Pinpoint the cell where the given text exists, returning its (X, Y) midpoint coordinate. 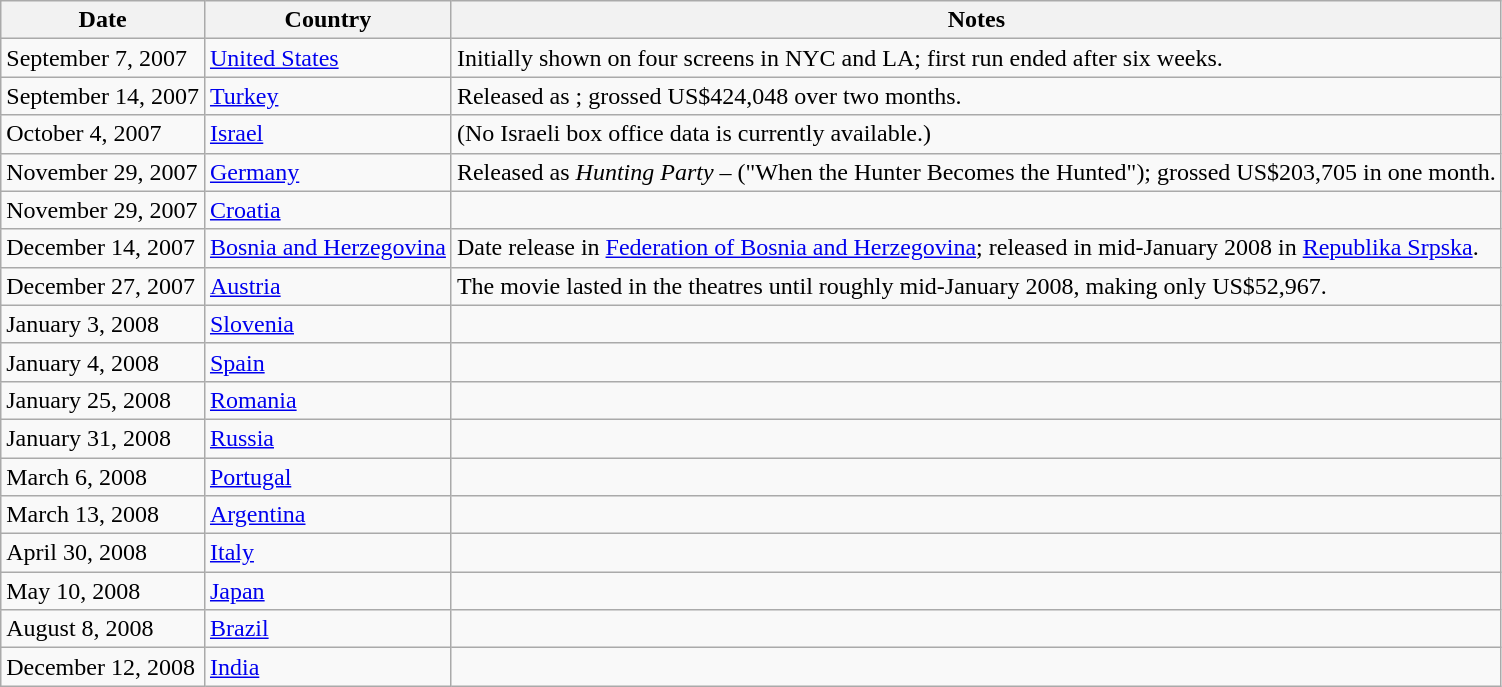
Bosnia and Herzegovina (328, 248)
Slovenia (328, 324)
December 14, 2007 (103, 248)
January 31, 2008 (103, 438)
Japan (328, 591)
Notes (976, 20)
Germany (328, 172)
October 4, 2007 (103, 134)
January 4, 2008 (103, 362)
Italy (328, 553)
The movie lasted in the theatres until roughly mid-January 2008, making only US$52,967. (976, 286)
March 6, 2008 (103, 477)
Initially shown on four screens in NYC and LA; first run ended after six weeks. (976, 58)
December 27, 2007 (103, 286)
Date (103, 20)
December 12, 2008 (103, 667)
Russia (328, 438)
Released as ; grossed US$424,048 over two months. (976, 96)
(No Israeli box office data is currently available.) (976, 134)
United States (328, 58)
Spain (328, 362)
September 14, 2007 (103, 96)
May 10, 2008 (103, 591)
India (328, 667)
Brazil (328, 629)
Croatia (328, 210)
Date release in Federation of Bosnia and Herzegovina; released in mid-January 2008 in Republika Srpska. (976, 248)
Austria (328, 286)
Released as Hunting Party – ("When the Hunter Becomes the Hunted"); grossed US$203,705 in one month. (976, 172)
Portugal (328, 477)
March 13, 2008 (103, 515)
August 8, 2008 (103, 629)
Argentina (328, 515)
April 30, 2008 (103, 553)
Country (328, 20)
September 7, 2007 (103, 58)
Israel (328, 134)
Turkey (328, 96)
Romania (328, 400)
January 3, 2008 (103, 324)
January 25, 2008 (103, 400)
